From the cell containing the given text, extract its center point as (X, Y) coordinate. 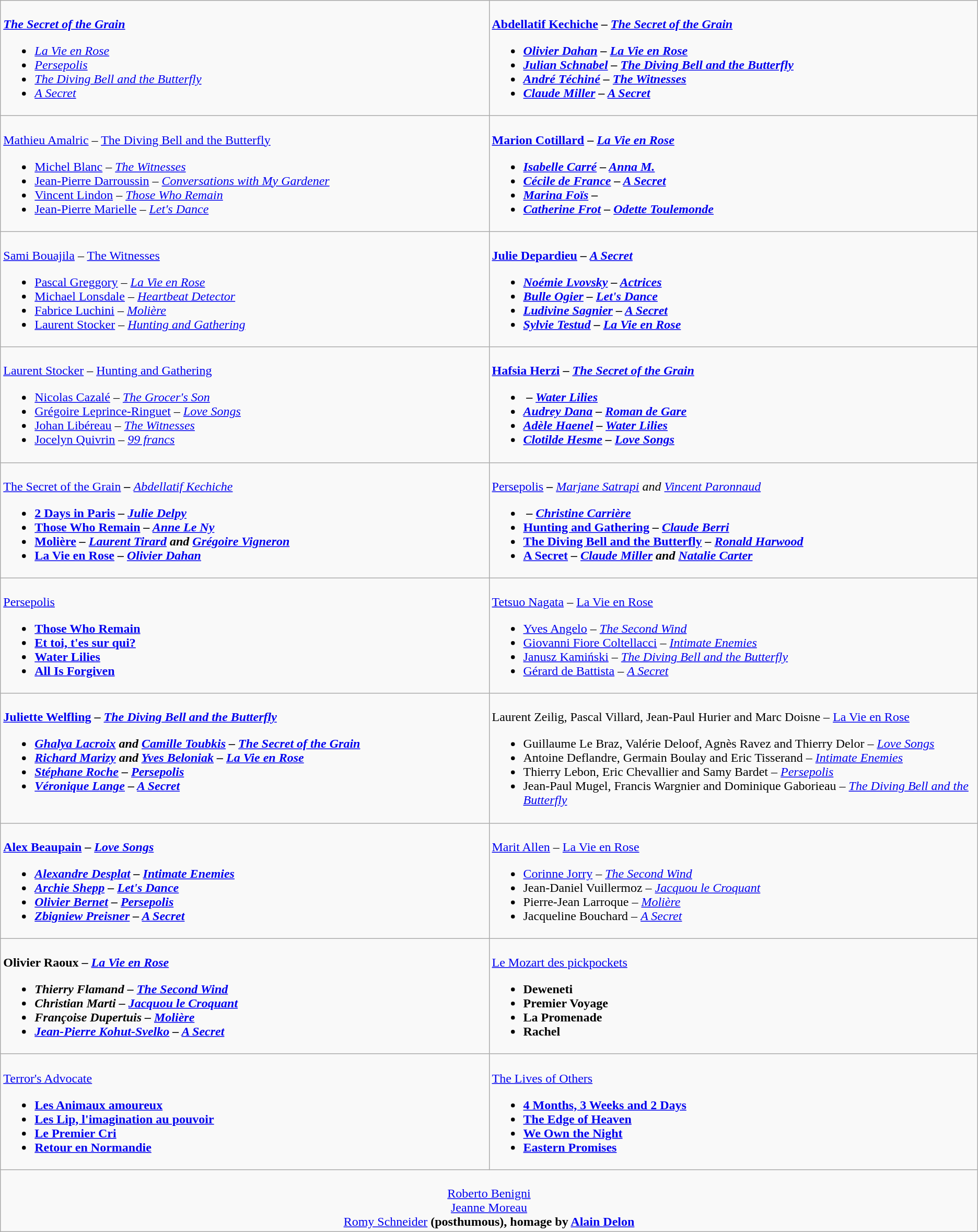
Le Mozart des pickpocketsDewenetiPremier VoyageLa PromenadeRachel (733, 996)
Marion Cotillard – La Vie en RoseIsabelle Carré – Anna M.Cécile de France – A SecretMarina Foïs – Catherine Frot – Odette Toulemonde (733, 173)
The Lives of Others4 Months, 3 Weeks and 2 DaysThe Edge of HeavenWe Own the NightEastern Promises (733, 1112)
Alex Beaupain – Love SongsAlexandre Desplat – Intimate EnemiesArchie Shepp – Let's DanceOlivier Bernet – PersepolisZbigniew Preisner – A Secret (245, 881)
Roberto Benigni Jeanne Moreau Romy Schneider (posthumous), homage by Alain Delon (489, 1201)
Terror's AdvocateLes Animaux amoureuxLes Lip, l'imagination au pouvoirLe Premier CriRetour en Normandie (245, 1112)
PersepolisThose Who RemainEt toi, t'es sur qui?Water LiliesAll Is Forgiven (245, 635)
Hafsia Herzi – The Secret of the Grain – Water LiliesAudrey Dana – Roman de GareAdèle Haenel – Water LiliesClotilde Hesme – Love Songs (733, 404)
The Secret of the GrainLa Vie en RosePersepolisThe Diving Bell and the ButterflyA Secret (245, 59)
Julie Depardieu – A SecretNoémie Lvovsky – ActricesBulle Ogier – Let's DanceLudivine Sagnier – A SecretSylvie Testud – La Vie en Rose (733, 289)
